Extract the [X, Y] coordinate from the center of the cell holding the provided text.  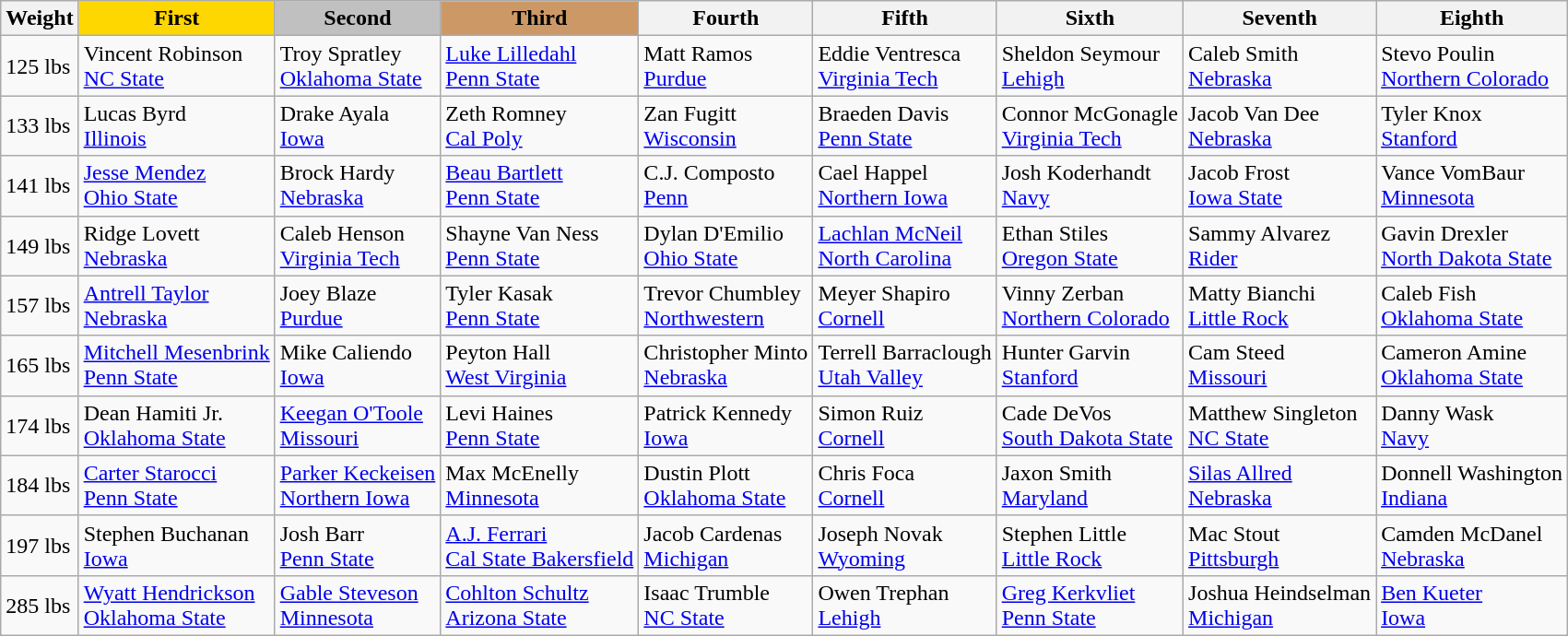
Greg KerkvlietPenn State [1090, 605]
Matt RamosPurdue [726, 66]
Terrell BarracloughUtah Valley [905, 365]
157 lbs [40, 306]
Simon RuizCornell [905, 426]
165 lbs [40, 365]
Caleb SmithNebraska [1279, 66]
Matthew SingletonNC State [1279, 426]
Ben KueterIowa [1472, 605]
Trevor ChumbleyNorthwestern [726, 306]
Joshua HeindselmanMichigan [1279, 605]
Beau BartlettPenn State [540, 186]
Sammy AlvarezRider [1279, 245]
Josh BarrPenn State [358, 546]
Eddie VentrescaVirginia Tech [905, 66]
Third [540, 18]
Second [358, 18]
Eighth [1472, 18]
Parker KeckeisenNorthern Iowa [358, 485]
125 lbs [40, 66]
C.J. CompostoPenn [726, 186]
Drake AyalaIowa [358, 125]
Mac StoutPittsburgh [1279, 546]
Stephen LittleLittle Rock [1090, 546]
Tyler KnoxStanford [1472, 125]
Danny WaskNavy [1472, 426]
174 lbs [40, 426]
Mitchell MesenbrinkPenn State [177, 365]
Connor McGonagleVirginia Tech [1090, 125]
Wyatt HendricksonOklahoma State [177, 605]
Ethan StilesOregon State [1090, 245]
Cade DeVosSouth Dakota State [1090, 426]
Zeth RomneyCal Poly [540, 125]
Silas AllredNebraska [1279, 485]
Sheldon SeymourLehigh [1090, 66]
Jesse MendezOhio State [177, 186]
149 lbs [40, 245]
Donnell WashingtonIndiana [1472, 485]
Caleb FishOklahoma State [1472, 306]
Cohlton SchultzArizona State [540, 605]
Peyton HallWest Virginia [540, 365]
Patrick KennedyIowa [726, 426]
Cam SteedMissouri [1279, 365]
Seventh [1279, 18]
Fifth [905, 18]
Joseph NovakWyoming [905, 546]
Isaac TrumbleNC State [726, 605]
Joey BlazePurdue [358, 306]
Luke LilledahlPenn State [540, 66]
Christopher MintoNebraska [726, 365]
Zan FugittWisconsin [726, 125]
Fourth [726, 18]
Stevo PoulinNorthern Colorado [1472, 66]
Vinny ZerbanNorthern Colorado [1090, 306]
Ridge LovettNebraska [177, 245]
Jacob FrostIowa State [1279, 186]
Carter StarocciPenn State [177, 485]
Chris FocaCornell [905, 485]
141 lbs [40, 186]
Matty BianchiLittle Rock [1279, 306]
Dustin PlottOklahoma State [726, 485]
Cameron AmineOklahoma State [1472, 365]
Keegan O'TooleMissouri [358, 426]
Weight [40, 18]
Gavin DrexlerNorth Dakota State [1472, 245]
133 lbs [40, 125]
Sixth [1090, 18]
285 lbs [40, 605]
Dean Hamiti Jr.Oklahoma State [177, 426]
Camden McDanelNebraska [1472, 546]
Mike CaliendoIowa [358, 365]
Jacob CardenasMichigan [726, 546]
Dylan D'EmilioOhio State [726, 245]
Caleb HensonVirginia Tech [358, 245]
A.J. FerrariCal State Bakersfield [540, 546]
Tyler KasakPenn State [540, 306]
Max McEnellyMinnesota [540, 485]
Braeden DavisPenn State [905, 125]
Antrell TaylorNebraska [177, 306]
Vincent RobinsonNC State [177, 66]
Jacob Van DeeNebraska [1279, 125]
Josh KoderhandtNavy [1090, 186]
Gable StevesonMinnesota [358, 605]
184 lbs [40, 485]
197 lbs [40, 546]
Levi HainesPenn State [540, 426]
Owen TrephanLehigh [905, 605]
Cael HappelNorthern Iowa [905, 186]
Troy SpratleyOklahoma State [358, 66]
Lucas ByrdIllinois [177, 125]
Brock HardyNebraska [358, 186]
Lachlan McNeilNorth Carolina [905, 245]
Stephen BuchananIowa [177, 546]
Vance VomBaurMinnesota [1472, 186]
First [177, 18]
Hunter GarvinStanford [1090, 365]
Shayne Van NessPenn State [540, 245]
Jaxon SmithMaryland [1090, 485]
Meyer ShapiroCornell [905, 306]
